Identify which cell holds the provided text, then report its (X, Y) central coordinate. 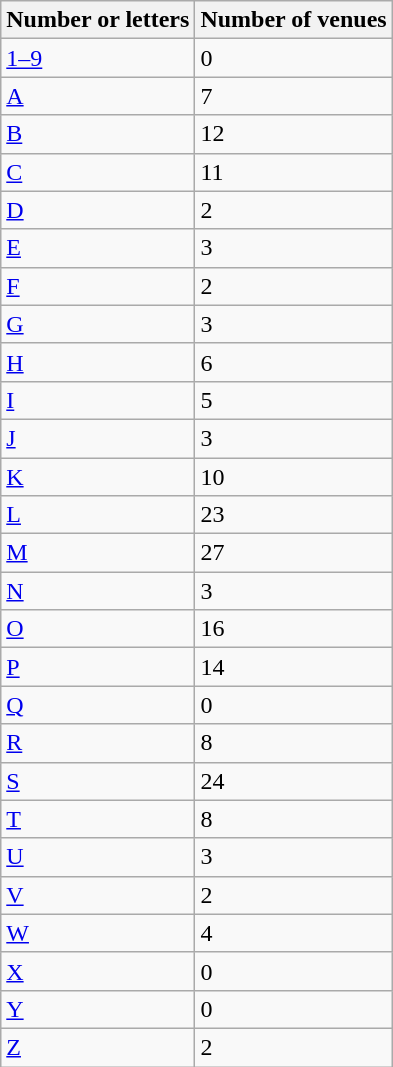
C (98, 172)
K (98, 477)
U (98, 857)
14 (294, 667)
N (98, 591)
Y (98, 1009)
Number of venues (294, 20)
6 (294, 362)
H (98, 362)
Number or letters (98, 20)
V (98, 895)
7 (294, 96)
G (98, 324)
D (98, 210)
Z (98, 1047)
10 (294, 477)
M (98, 553)
12 (294, 134)
Q (98, 705)
23 (294, 515)
A (98, 96)
R (98, 743)
J (98, 438)
F (98, 286)
P (98, 667)
I (98, 400)
X (98, 971)
O (98, 629)
B (98, 134)
W (98, 933)
24 (294, 781)
S (98, 781)
T (98, 819)
E (98, 248)
16 (294, 629)
1–9 (98, 58)
L (98, 515)
4 (294, 933)
11 (294, 172)
5 (294, 400)
27 (294, 553)
